Identify which cell holds the provided text, then report its [X, Y] central coordinate. 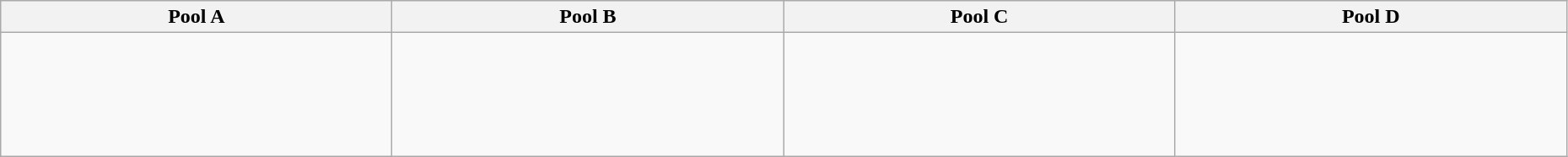
Pool C [979, 17]
Pool B [588, 17]
Pool D [1371, 17]
Pool A [197, 17]
